Detect which cell encompasses the target text, then output its (X, Y) center coordinate. 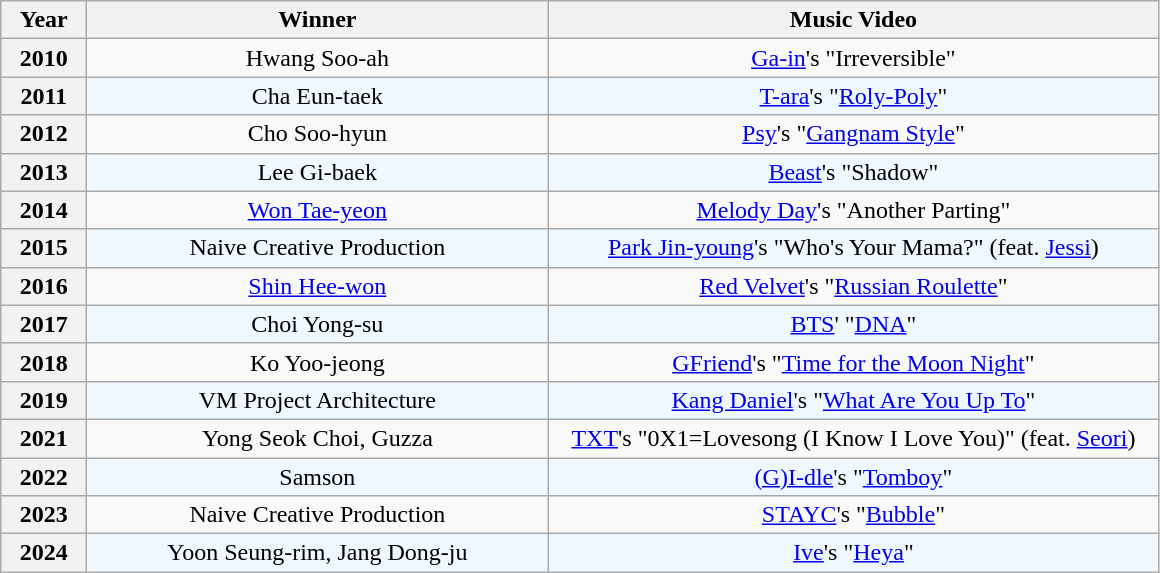
Park Jin-young's "Who's Your Mama?" (feat. Jessi) (854, 248)
Red Velvet's "Russian Roulette" (854, 286)
2015 (44, 248)
Won Tae-yeon (318, 210)
2017 (44, 324)
Choi Yong-su (318, 324)
T-ara's "Roly-Poly" (854, 96)
STAYC's "Bubble" (854, 515)
Hwang Soo-ah (318, 58)
BTS' "DNA" (854, 324)
Lee Gi-baek (318, 172)
Music Video (854, 20)
Shin Hee-won (318, 286)
2024 (44, 553)
2011 (44, 96)
2010 (44, 58)
GFriend's "Time for the Moon Night" (854, 362)
Kang Daniel's "What Are You Up To" (854, 400)
Beast's "Shadow" (854, 172)
Year (44, 20)
2018 (44, 362)
Ko Yoo-jeong (318, 362)
2021 (44, 438)
Cho Soo-hyun (318, 134)
2014 (44, 210)
2023 (44, 515)
Ga-in's "Irreversible" (854, 58)
TXT's "0X1=Lovesong (I Know I Love You)" (feat. Seori) (854, 438)
Yong Seok Choi, Guzza (318, 438)
Melody Day's "Another Parting" (854, 210)
Yoon Seung-rim, Jang Dong-ju (318, 553)
VM Project Architecture (318, 400)
2019 (44, 400)
Cha Eun-taek (318, 96)
2012 (44, 134)
Samson (318, 477)
Ive's "Heya" (854, 553)
(G)I-dle's "Tomboy" (854, 477)
2016 (44, 286)
2022 (44, 477)
2013 (44, 172)
Winner (318, 20)
Psy's "Gangnam Style" (854, 134)
